Capture the cell that displays the provided text and extract its (X, Y) central coordinate. 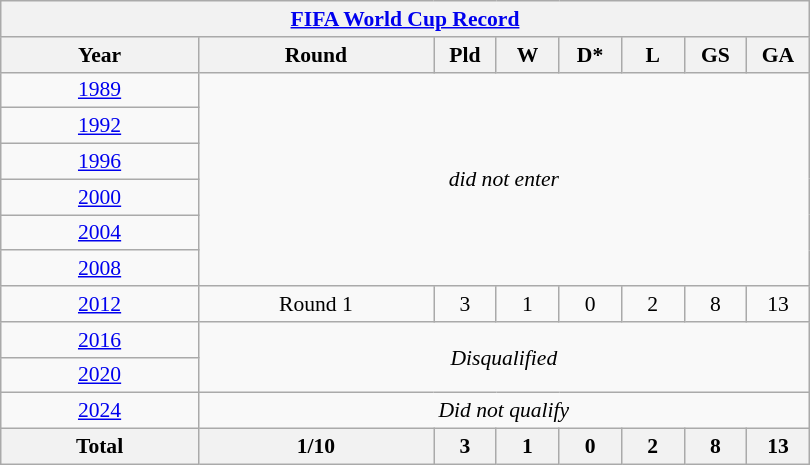
W (528, 55)
Year (100, 55)
Pld (466, 55)
did not enter (504, 179)
2004 (100, 233)
2012 (100, 304)
FIFA World Cup Record (405, 19)
GA (778, 55)
D* (590, 55)
2008 (100, 269)
2000 (100, 197)
1996 (100, 162)
Disqualified (504, 358)
L (652, 55)
Round (316, 55)
1/10 (316, 447)
2016 (100, 340)
2020 (100, 375)
1992 (100, 126)
2024 (100, 411)
1989 (100, 90)
Round 1 (316, 304)
GS (716, 55)
Total (100, 447)
Did not qualify (504, 411)
